Return [X, Y] of the center of cell containing provided text 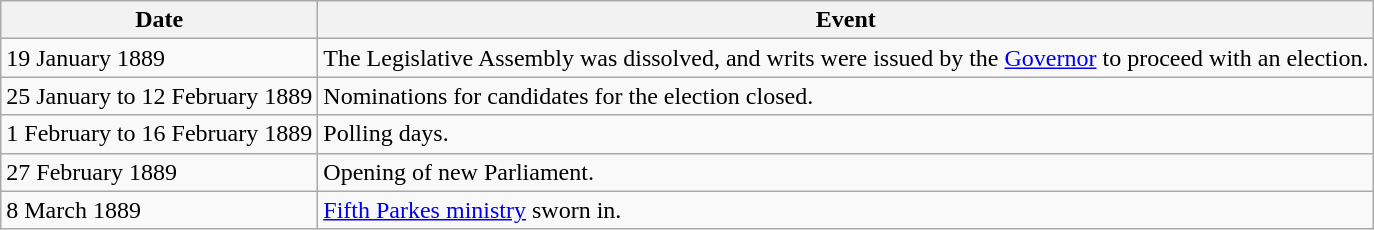
Nominations for candidates for the election closed. [846, 96]
25 January to 12 February 1889 [160, 96]
27 February 1889 [160, 172]
1 February to 16 February 1889 [160, 134]
Date [160, 20]
The Legislative Assembly was dissolved, and writs were issued by the Governor to proceed with an election. [846, 58]
Polling days. [846, 134]
Event [846, 20]
8 March 1889 [160, 210]
Opening of new Parliament. [846, 172]
Fifth Parkes ministry sworn in. [846, 210]
19 January 1889 [160, 58]
